Return the [x, y] coordinate for the center point of the cell that contains the specified text.  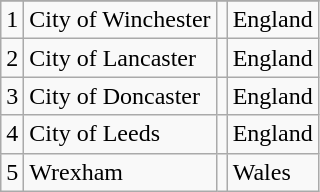
4 [12, 134]
Wrexham [120, 172]
City of Doncaster [120, 96]
2 [12, 58]
5 [12, 172]
3 [12, 96]
City of Lancaster [120, 58]
City of Leeds [120, 134]
1 [12, 20]
Wales [272, 172]
City of Winchester [120, 20]
